For the text-containing cell, return its midpoint in [X, Y] coordinate format. 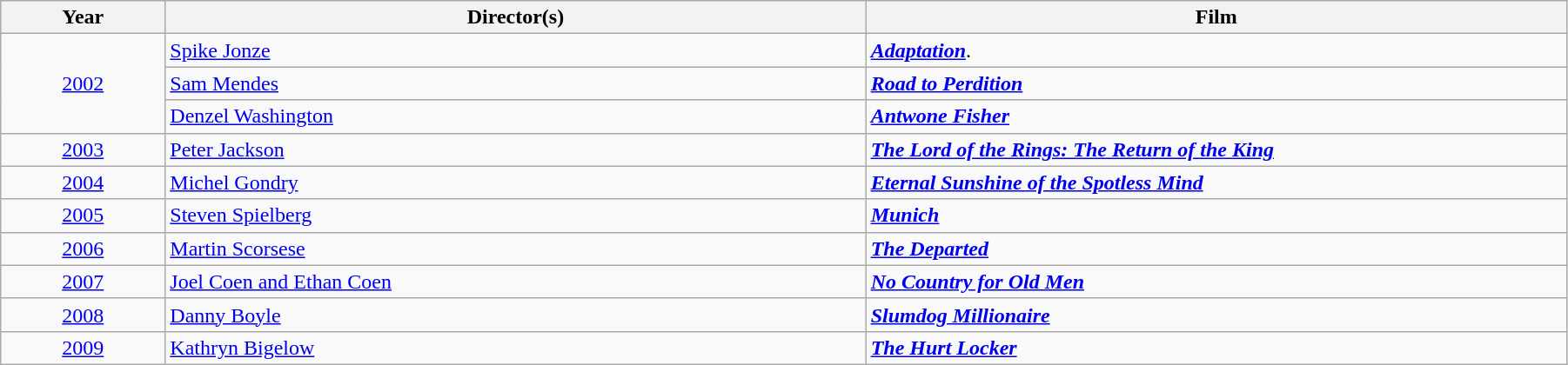
2008 [84, 315]
2009 [84, 348]
The Lord of the Rings: The Return of the King [1216, 149]
Peter Jackson [515, 149]
Adaptation. [1216, 50]
The Hurt Locker [1216, 348]
Munich [1216, 216]
Kathryn Bigelow [515, 348]
2006 [84, 249]
Antwone Fisher [1216, 116]
Sam Mendes [515, 83]
2002 [84, 83]
Danny Boyle [515, 315]
Joel Coen and Ethan Coen [515, 282]
2004 [84, 182]
Eternal Sunshine of the Spotless Mind [1216, 182]
Spike Jonze [515, 50]
Michel Gondry [515, 182]
Film [1216, 17]
Denzel Washington [515, 116]
2005 [84, 216]
Steven Spielberg [515, 216]
2007 [84, 282]
Road to Perdition [1216, 83]
Director(s) [515, 17]
2003 [84, 149]
The Departed [1216, 249]
Slumdog Millionaire [1216, 315]
No Country for Old Men [1216, 282]
Martin Scorsese [515, 249]
Year [84, 17]
